Capture the cell that displays the provided text and extract its [x, y] central coordinate. 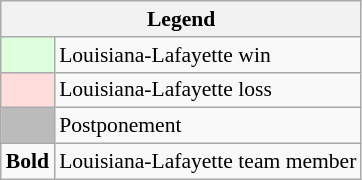
Louisiana-Lafayette team member [208, 162]
Louisiana-Lafayette win [208, 55]
Louisiana-Lafayette loss [208, 90]
Bold [28, 162]
Postponement [208, 126]
Legend [182, 19]
